For the text-containing cell, return its midpoint in [x, y] coordinate format. 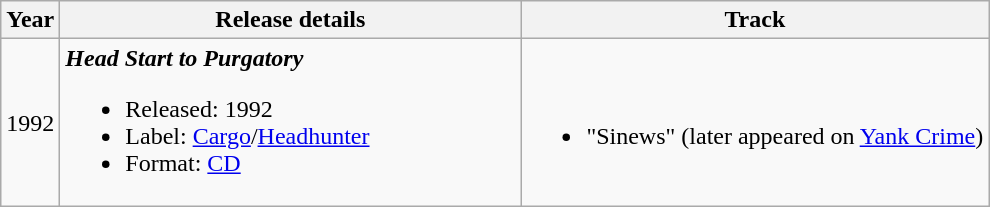
Head Start to PurgatoryReleased: 1992Label: Cargo/HeadhunterFormat: CD [290, 122]
Track [755, 20]
"Sinews" (later appeared on Yank Crime) [755, 122]
Year [30, 20]
Release details [290, 20]
1992 [30, 122]
